Provide the (X, Y) coordinate of the cell's center where the given text is located.  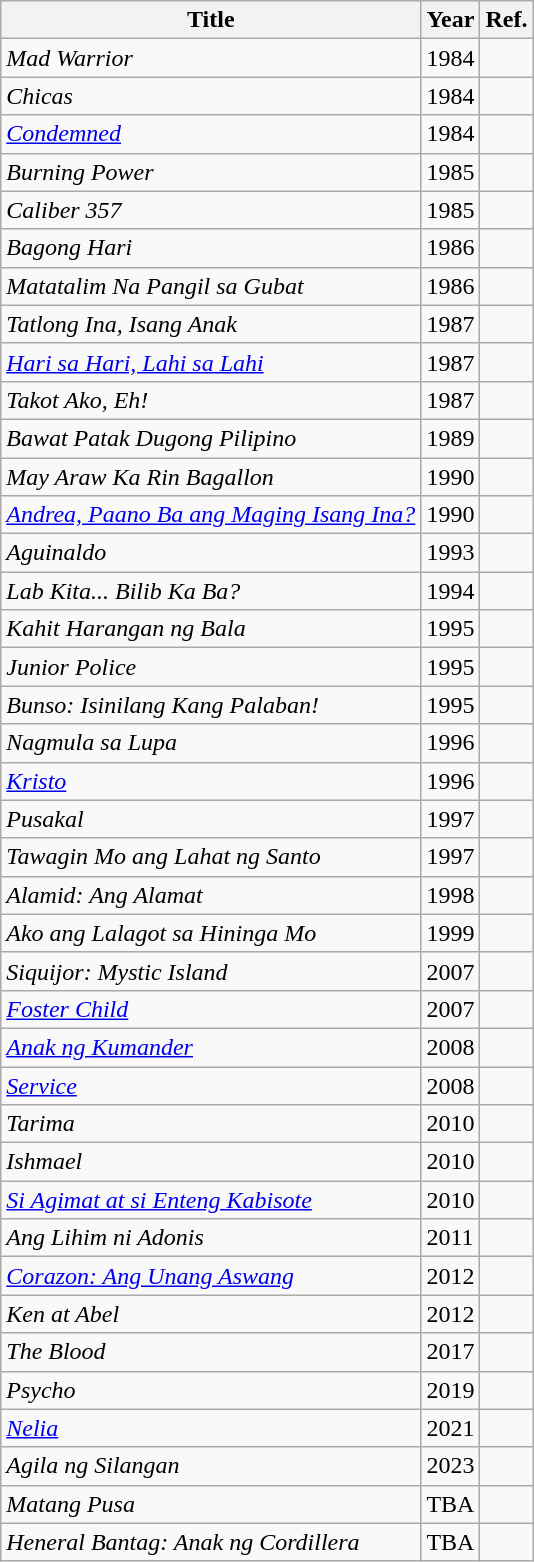
1998 (450, 895)
1989 (450, 438)
May Araw Ka Rin Bagallon (211, 477)
Mad Warrior (211, 58)
1993 (450, 553)
The Blood (211, 1352)
1999 (450, 933)
Takot Ako, Eh! (211, 400)
Title (211, 20)
Condemned (211, 134)
Psycho (211, 1390)
Bagong Hari (211, 248)
Tawagin Mo ang Lahat ng Santo (211, 857)
Ang Lihim ni Adonis (211, 1238)
Ref. (506, 20)
2019 (450, 1390)
Chicas (211, 96)
Foster Child (211, 1009)
Nagmula sa Lupa (211, 743)
Kahit Harangan ng Bala (211, 629)
Siquijor: Mystic Island (211, 971)
Hari sa Hari, Lahi sa Lahi (211, 362)
Caliber 357 (211, 210)
Ken at Abel (211, 1314)
Anak ng Kumander (211, 1047)
Alamid: Ang Alamat (211, 895)
Aguinaldo (211, 553)
Andrea, Paano Ba ang Maging Isang Ina? (211, 515)
2011 (450, 1238)
Tarima (211, 1124)
Bawat Patak Dugong Pilipino (211, 438)
Pusakal (211, 819)
Lab Kita... Bilib Ka Ba? (211, 591)
Burning Power (211, 172)
Matatalim Na Pangil sa Gubat (211, 286)
Junior Police (211, 667)
1994 (450, 591)
2023 (450, 1466)
Tatlong Ina, Isang Anak (211, 324)
Matang Pusa (211, 1504)
Ishmael (211, 1162)
Service (211, 1085)
Ako ang Lalagot sa Hininga Mo (211, 933)
Kristo (211, 781)
Nelia (211, 1428)
Heneral Bantag: Anak ng Cordillera (211, 1542)
Corazon: Ang Unang Aswang (211, 1276)
2021 (450, 1428)
Bunso: Isinilang Kang Palaban! (211, 705)
Agila ng Silangan (211, 1466)
2017 (450, 1352)
Year (450, 20)
Si Agimat at si Enteng Kabisote (211, 1200)
